Return the [X, Y] coordinate for the center point of the cell that contains the specified text.  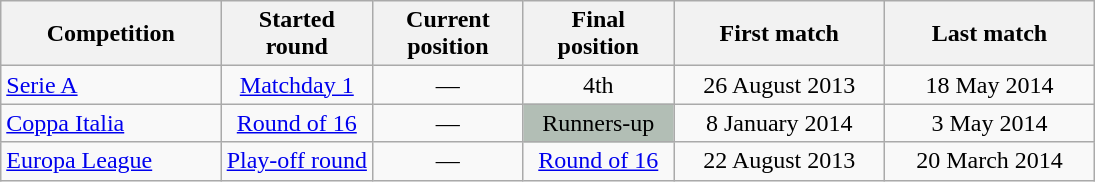
Play-off round [297, 161]
20 March 2014 [990, 161]
Final position [598, 34]
18 May 2014 [990, 85]
Matchday 1 [297, 85]
Last match [990, 34]
26 August 2013 [780, 85]
Started round [297, 34]
Serie A [111, 85]
3 May 2014 [990, 123]
First match [780, 34]
Runners-up [598, 123]
Current position [448, 34]
22 August 2013 [780, 161]
Europa League [111, 161]
8 January 2014 [780, 123]
Competition [111, 34]
4th [598, 85]
Coppa Italia [111, 123]
